Pinpoint the cell where the given text exists, returning its (X, Y) midpoint coordinate. 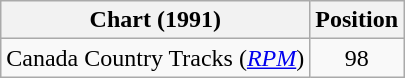
Chart (1991) (156, 20)
Position (357, 20)
Canada Country Tracks (RPM) (156, 58)
98 (357, 58)
